Scan for the cell matching the given text and deliver its [x, y] coordinate at center. 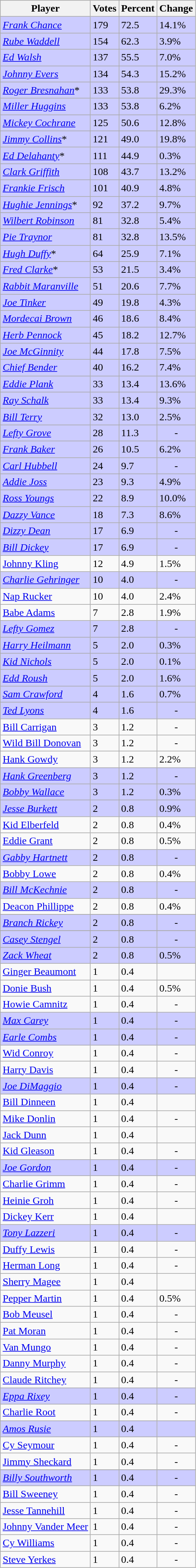
Carl Hubbell [45, 465]
Pepper Martin [45, 1298]
8.9 [138, 498]
Harry Heilmann [45, 645]
64 [104, 253]
4.9 [138, 564]
37.2 [138, 205]
Charlie Gehringer [45, 580]
Bill Dickey [45, 547]
Bill McKechnie [45, 890]
Hughie Jennings* [45, 205]
125 [104, 123]
18.2 [138, 335]
20.6 [138, 286]
Kid Elberfeld [45, 825]
1.9% [176, 612]
92 [104, 205]
7.0% [176, 57]
50.6 [138, 123]
Percent [138, 9]
44 [104, 351]
Cy Seymour [45, 1445]
54.3 [138, 74]
0.9% [176, 808]
19.8 [138, 302]
44.9 [138, 155]
Mike Donlin [45, 1119]
51 [104, 286]
Chief Bender [45, 368]
Duffy Lewis [45, 1249]
Joe Gordon [45, 1167]
13.5% [176, 237]
Edd Roush [45, 678]
49 [104, 302]
Addie Joss [45, 482]
14.1% [176, 25]
Eppa Rixey [45, 1396]
2.2% [176, 760]
Hank Gowdy [45, 760]
26 [104, 449]
Mordecai Brown [45, 319]
Jimmy Sheckard [45, 1461]
13.0 [138, 416]
Kid Nichols [45, 661]
Joe McGinnity [45, 351]
Eddie Plank [45, 384]
Dizzy Dean [45, 531]
Votes [104, 9]
3.4% [176, 270]
Ted Lyons [45, 710]
49.0 [138, 139]
Steve Yerkes [45, 1559]
Dazzy Vance [45, 515]
Sam Crawford [45, 694]
Claude Ritchey [45, 1380]
40.9 [138, 188]
7.3 [138, 515]
18.6 [138, 319]
121 [104, 139]
32 [104, 416]
Pat Moran [45, 1331]
Dickey Kerr [45, 1216]
Miller Huggins [45, 106]
Johnny Kling [45, 564]
Sherry Magee [45, 1282]
Bill Dinneen [45, 1102]
21.5 [138, 270]
16.2 [138, 368]
Jimmy Collins* [45, 139]
Charlie Grimm [45, 1184]
Bill Carrigan [45, 727]
137 [104, 57]
111 [104, 155]
Bill Terry [45, 416]
12 [104, 564]
Hugh Duffy* [45, 253]
53 [104, 270]
Jesse Tannehill [45, 1510]
179 [104, 25]
Change [176, 9]
Lefty Gomez [45, 629]
Ginger Beaumont [45, 971]
Mickey Cochrane [45, 123]
3.9% [176, 41]
Frank Chance [45, 25]
Casey Stengel [45, 939]
9.7 [138, 465]
Lefty Grove [45, 433]
Amos Rusie [45, 1429]
Johnny Vander Meer [45, 1527]
Herb Pennock [45, 335]
101 [104, 188]
Tony Lazzeri [45, 1233]
29.3% [176, 90]
134 [104, 74]
2.4% [176, 596]
Charlie Root [45, 1412]
4.9% [176, 482]
Zack Wheat [45, 955]
Johnny Evers [45, 74]
5.4% [176, 221]
8.4% [176, 319]
12.8% [176, 123]
1.5% [176, 564]
108 [104, 172]
9.3% [176, 400]
55.5 [138, 57]
Billy Southworth [45, 1478]
Bobby Lowe [45, 874]
Bobby Wallace [45, 792]
4.8% [176, 188]
Wild Bill Donovan [45, 743]
Wid Conroy [45, 1053]
154 [104, 41]
13.6% [176, 384]
7.1% [176, 253]
Roger Bresnahan* [45, 90]
Jack Dunn [45, 1135]
Bob Meusel [45, 1315]
Danny Murphy [45, 1363]
22 [104, 498]
9.3 [138, 482]
Pie Traynor [45, 237]
Rube Waddell [45, 41]
1.6% [176, 678]
Babe Adams [45, 612]
Clark Griffith [45, 172]
17.8 [138, 351]
Wilbert Robinson [45, 221]
24 [104, 465]
25.9 [138, 253]
19.8% [176, 139]
Heinie Groh [45, 1200]
11.3 [138, 433]
28 [104, 433]
2.5% [176, 416]
Herman Long [45, 1266]
Earle Combs [45, 1037]
10.0% [176, 498]
10.5 [138, 449]
Harry Davis [45, 1070]
Nap Rucker [45, 596]
Joe Tinker [45, 302]
Hank Greenberg [45, 776]
Van Mungo [45, 1347]
Fred Clarke* [45, 270]
Deacon Phillippe [45, 906]
Ed Delahanty* [45, 155]
7.5% [176, 351]
46 [104, 319]
7.7% [176, 286]
Player [45, 9]
18 [104, 515]
72.5 [138, 25]
43.7 [138, 172]
Kid Gleason [45, 1151]
62.3 [138, 41]
45 [104, 335]
Ross Youngs [45, 498]
8.6% [176, 515]
40 [104, 368]
Cy Williams [45, 1543]
Howie Camnitz [45, 1004]
Donie Bush [45, 988]
Eddie Grant [45, 841]
Frank Baker [45, 449]
Frankie Frisch [45, 188]
7.4% [176, 368]
Max Carey [45, 1021]
12.7% [176, 335]
Ray Schalk [45, 400]
Rabbit Maranville [45, 286]
13.2% [176, 172]
4.3% [176, 302]
23 [104, 482]
Ed Walsh [45, 57]
Jesse Burkett [45, 808]
0.1% [176, 661]
Branch Rickey [45, 923]
Joe DiMaggio [45, 1086]
Gabby Hartnett [45, 857]
0.7% [176, 694]
9.7% [176, 205]
15.2% [176, 74]
Bill Sweeney [45, 1494]
